Determine the (x, y) coordinate at the center of the cell enclosing the given text.  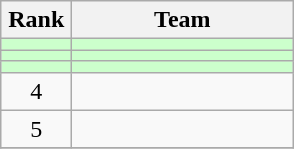
5 (36, 129)
Team (182, 20)
Rank (36, 20)
4 (36, 91)
